Output the (x, y) coordinate of the center of the cell containing the given text.  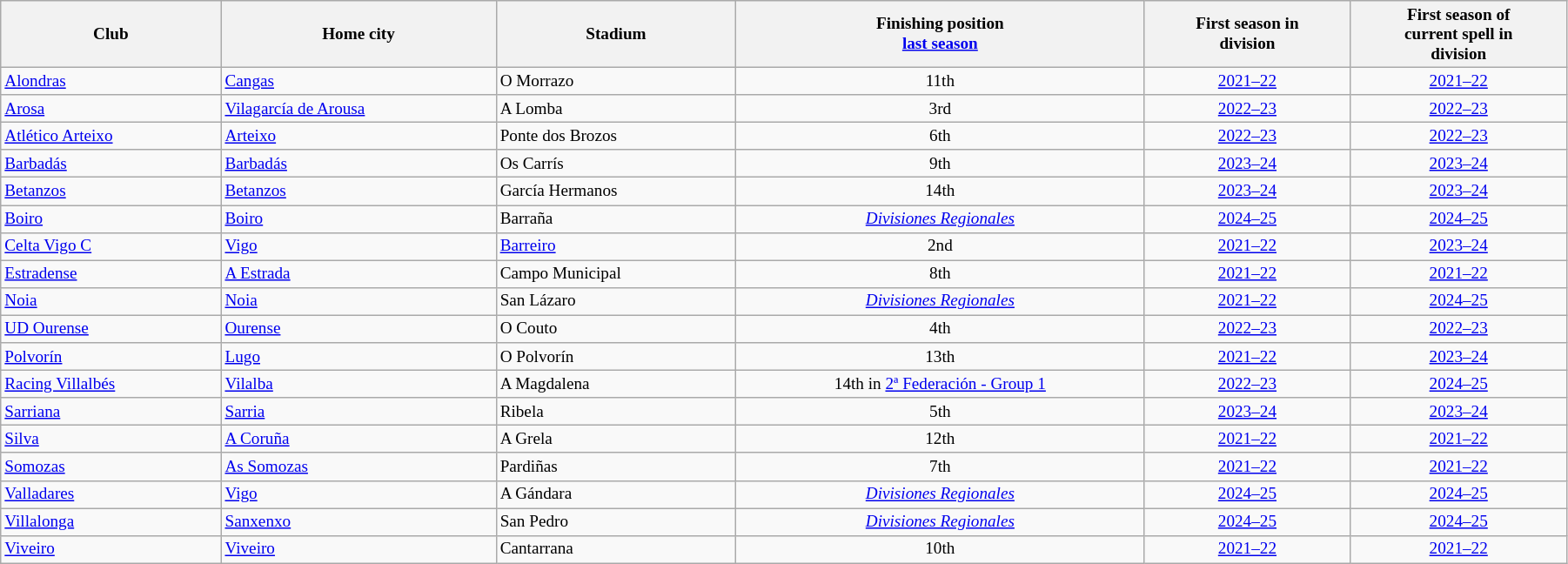
Barraña (616, 218)
Cantarrana (616, 549)
Sarriana (111, 412)
O Morrazo (616, 81)
O Couto (616, 329)
A Grela (616, 440)
Estradense (111, 274)
Valladares (111, 494)
Arteixo (358, 136)
Vilagarcía de Arousa (358, 109)
Villalonga (111, 521)
13th (940, 357)
11th (940, 81)
First season ofcurrent spell in division (1458, 35)
San Lázaro (616, 301)
Barreiro (616, 246)
Sarria (358, 412)
Lugo (358, 357)
3rd (940, 109)
14th in 2ª Federación - Group 1 (940, 384)
4th (940, 329)
Cangas (358, 81)
Ourense (358, 329)
Os Carrís (616, 164)
10th (940, 549)
Pardiñas (616, 467)
Finishing positionlast season (940, 35)
14th (940, 191)
Club (111, 35)
7th (940, 467)
Sanxenxo (358, 521)
12th (940, 440)
Celta Vigo C (111, 246)
First season indivision (1248, 35)
As Somozas (358, 467)
5th (940, 412)
A Estrada (358, 274)
San Pedro (616, 521)
UD Ourense (111, 329)
Stadium (616, 35)
Atlético Arteixo (111, 136)
A Gándara (616, 494)
Home city (358, 35)
6th (940, 136)
2nd (940, 246)
9th (940, 164)
Ponte dos Brozos (616, 136)
Ribela (616, 412)
Silva (111, 440)
Racing Villalbés (111, 384)
García Hermanos (616, 191)
8th (940, 274)
O Polvorín (616, 357)
A Magdalena (616, 384)
Polvorín (111, 357)
Alondras (111, 81)
Somozas (111, 467)
A Lomba (616, 109)
Vilalba (358, 384)
Campo Municipal (616, 274)
Arosa (111, 109)
A Coruña (358, 440)
